Output the [X, Y] coordinate of the center of the cell containing the given text.  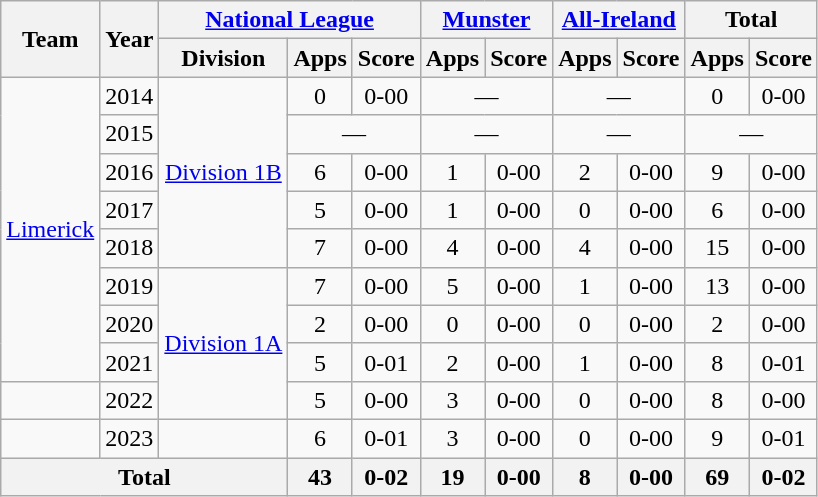
15 [717, 248]
2021 [130, 362]
National League [290, 20]
2023 [130, 438]
2020 [130, 324]
2022 [130, 400]
Division 1A [224, 343]
2019 [130, 286]
2018 [130, 248]
2014 [130, 96]
43 [320, 477]
Munster [486, 20]
19 [452, 477]
Team [50, 39]
69 [717, 477]
All-Ireland [619, 20]
Division 1B [224, 172]
Year [130, 39]
2016 [130, 172]
2017 [130, 210]
13 [717, 286]
Limerick [50, 229]
Division [224, 58]
2015 [130, 134]
